For the text-containing cell, return its midpoint in [X, Y] coordinate format. 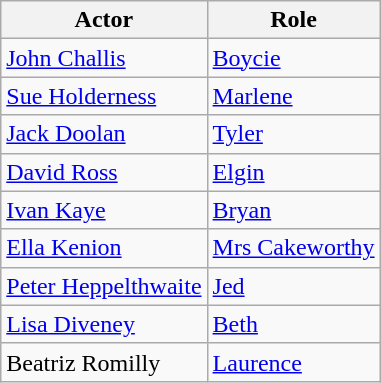
Tyler [294, 134]
Elgin [294, 172]
John Challis [104, 58]
Beatriz Romilly [104, 362]
Mrs Cakeworthy [294, 248]
Lisa Diveney [104, 324]
Laurence [294, 362]
Peter Heppelthwaite [104, 286]
David Ross [104, 172]
Boycie [294, 58]
Ella Kenion [104, 248]
Marlene [294, 96]
Ivan Kaye [104, 210]
Actor [104, 20]
Sue Holderness [104, 96]
Jed [294, 286]
Role [294, 20]
Beth [294, 324]
Jack Doolan [104, 134]
Bryan [294, 210]
